Extract the [x, y] coordinate from the center of the cell holding the provided text.  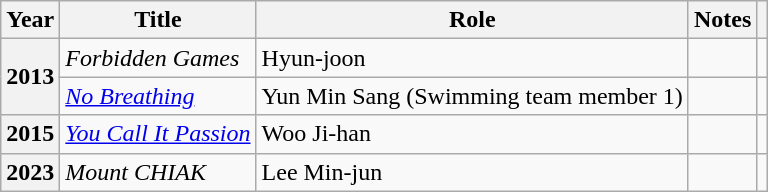
Role [472, 20]
2013 [30, 77]
Woo Ji-han [472, 134]
Yun Min Sang (Swimming team member 1) [472, 96]
Lee Min-jun [472, 172]
2015 [30, 134]
You Call It Passion [158, 134]
Year [30, 20]
Hyun-joon [472, 58]
Forbidden Games [158, 58]
Mount CHIAK [158, 172]
No Breathing [158, 96]
Title [158, 20]
2023 [30, 172]
Notes [722, 20]
